Scan for the cell matching the given text and deliver its (x, y) coordinate at center. 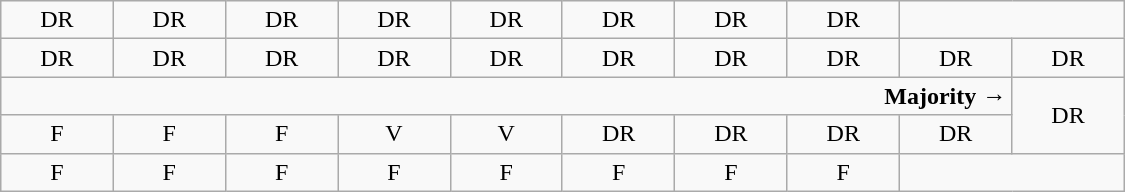
Majority → (506, 96)
